Detect which cell encompasses the target text, then output its [X, Y] center coordinate. 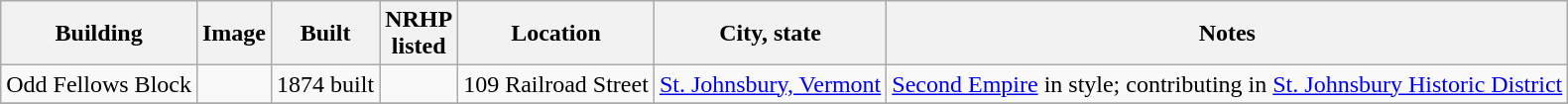
Odd Fellows Block [99, 84]
1874 built [325, 84]
St. Johnsbury, Vermont [770, 84]
109 Railroad Street [556, 84]
Notes [1228, 34]
Location [556, 34]
Built [325, 34]
Building [99, 34]
City, state [770, 34]
NRHPlisted [419, 34]
Second Empire in style; contributing in St. Johnsbury Historic District [1228, 84]
Image [234, 34]
